Determine the [x, y] coordinate at the center of the cell enclosing the given text.  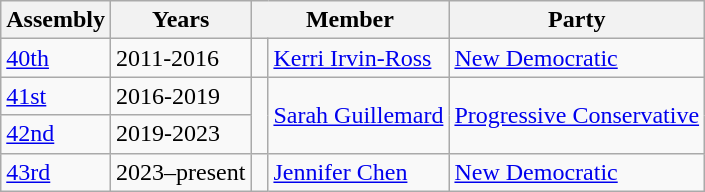
43rd [56, 172]
2023–present [180, 172]
2016-2019 [180, 96]
Party [577, 20]
Progressive Conservative [577, 115]
Years [180, 20]
42nd [56, 134]
Assembly [56, 20]
Kerri Irvin-Ross [358, 58]
Sarah Guillemard [358, 115]
2019-2023 [180, 134]
2011-2016 [180, 58]
Member [350, 20]
Jennifer Chen [358, 172]
41st [56, 96]
40th [56, 58]
